Pinpoint the cell where the given text exists, returning its (x, y) midpoint coordinate. 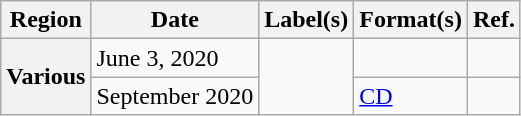
Various (46, 77)
June 3, 2020 (175, 58)
September 2020 (175, 96)
Region (46, 20)
Format(s) (411, 20)
Label(s) (306, 20)
Date (175, 20)
Ref. (494, 20)
CD (411, 96)
